Return the [X, Y] coordinate for the center point of the cell that contains the specified text.  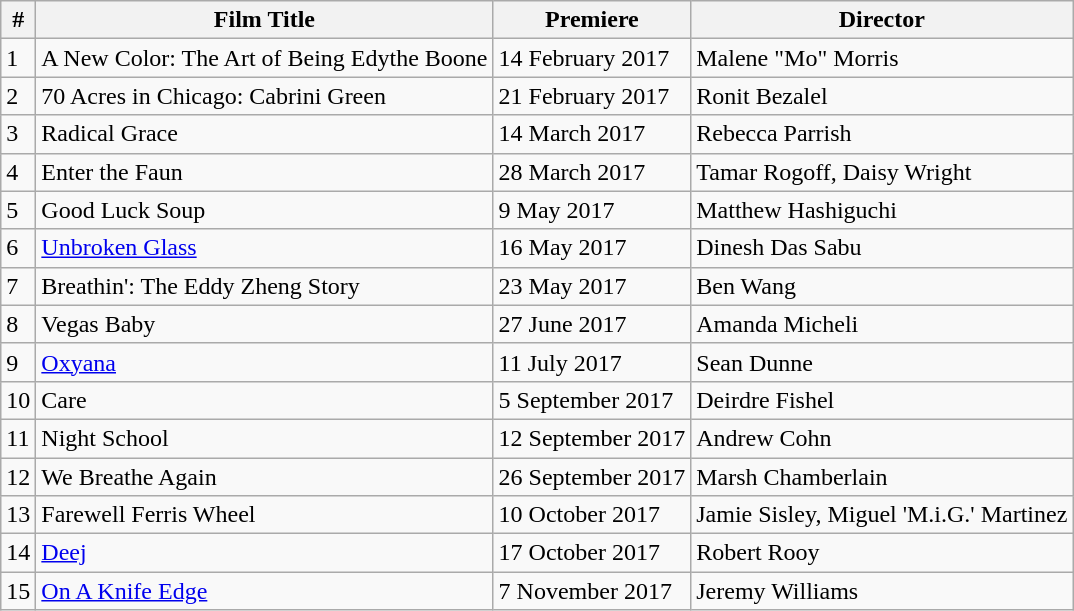
Amanda Micheli [882, 324]
3 [18, 134]
5 September 2017 [592, 400]
Vegas Baby [264, 324]
Deej [264, 553]
12 September 2017 [592, 438]
14 February 2017 [592, 58]
15 [18, 591]
14 March 2017 [592, 134]
10 [18, 400]
On A Knife Edge [264, 591]
Enter the Faun [264, 172]
9 [18, 362]
Sean Dunne [882, 362]
16 May 2017 [592, 248]
We Breathe Again [264, 477]
5 [18, 210]
Good Luck Soup [264, 210]
Tamar Rogoff, Daisy Wright [882, 172]
8 [18, 324]
Ronit Bezalel [882, 96]
10 October 2017 [592, 515]
Farewell Ferris Wheel [264, 515]
Oxyana [264, 362]
Malene "Mo" Morris [882, 58]
7 [18, 286]
11 July 2017 [592, 362]
Dinesh Das Sabu [882, 248]
Care [264, 400]
27 June 2017 [592, 324]
Jamie Sisley, Miguel 'M.i.G.' Martinez [882, 515]
14 [18, 553]
Radical Grace [264, 134]
6 [18, 248]
Premiere [592, 20]
Marsh Chamberlain [882, 477]
Matthew Hashiguchi [882, 210]
70 Acres in Chicago: Cabrini Green [264, 96]
21 February 2017 [592, 96]
11 [18, 438]
Unbroken Glass [264, 248]
# [18, 20]
2 [18, 96]
A New Color: The Art of Being Edythe Boone [264, 58]
7 November 2017 [592, 591]
12 [18, 477]
Robert Rooy [882, 553]
17 October 2017 [592, 553]
26 September 2017 [592, 477]
Ben Wang [882, 286]
Night School [264, 438]
Deirdre Fishel [882, 400]
Jeremy Williams [882, 591]
4 [18, 172]
Breathin': The Eddy Zheng Story [264, 286]
13 [18, 515]
Director [882, 20]
Film Title [264, 20]
Andrew Cohn [882, 438]
Rebecca Parrish [882, 134]
1 [18, 58]
28 March 2017 [592, 172]
9 May 2017 [592, 210]
23 May 2017 [592, 286]
